Extract the [x, y] coordinate from the center of the cell holding the provided text.  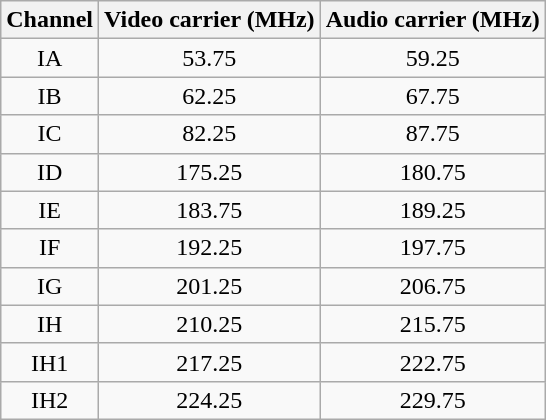
210.25 [210, 324]
67.75 [432, 96]
62.25 [210, 96]
192.25 [210, 248]
IH [50, 324]
53.75 [210, 58]
IB [50, 96]
IF [50, 248]
IH1 [50, 362]
189.25 [432, 210]
IH2 [50, 400]
87.75 [432, 134]
IE [50, 210]
Audio carrier (MHz) [432, 20]
224.25 [210, 400]
197.75 [432, 248]
IC [50, 134]
IG [50, 286]
217.25 [210, 362]
175.25 [210, 172]
59.25 [432, 58]
180.75 [432, 172]
ID [50, 172]
Video carrier (MHz) [210, 20]
215.75 [432, 324]
206.75 [432, 286]
222.75 [432, 362]
229.75 [432, 400]
IA [50, 58]
183.75 [210, 210]
82.25 [210, 134]
201.25 [210, 286]
Channel [50, 20]
